Identify which cell holds the provided text, then report its [x, y] central coordinate. 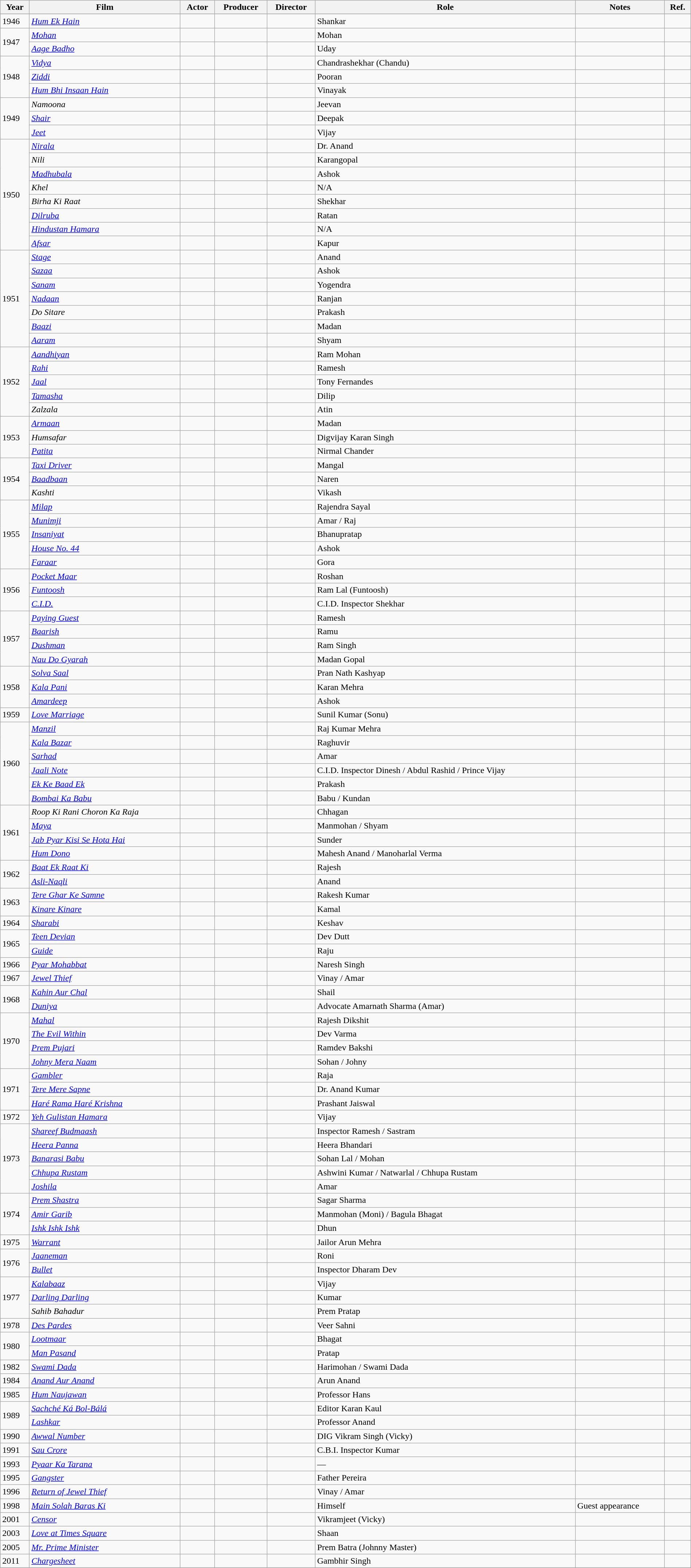
Keshav [445, 923]
Tere Mere Sapne [105, 1089]
Sau Crore [105, 1450]
Ranjan [445, 299]
Shekhar [445, 202]
Dr. Anand [445, 146]
Prem Pujari [105, 1048]
Main Solah Baras Ki [105, 1506]
Raghuvir [445, 742]
Jab Pyar Kisi Se Hota Hai [105, 839]
Dilruba [105, 215]
Raju [445, 951]
Nili [105, 160]
Hum Bhi Insaan Hain [105, 90]
Sagar Sharma [445, 1200]
Baat Ek Raat Ki [105, 867]
Hum Ek Hain [105, 21]
Jeet [105, 132]
Love at Times Square [105, 1533]
1993 [15, 1464]
Prem Batra (Johnny Master) [445, 1547]
Atin [445, 410]
Nirmal Chander [445, 451]
Jeevan [445, 104]
Stage [105, 257]
Rahi [105, 368]
Rakesh Kumar [445, 895]
2005 [15, 1547]
Father Pereira [445, 1478]
Jaal [105, 382]
Raj Kumar Mehra [445, 729]
Do Sitare [105, 312]
Paying Guest [105, 618]
Bombai Ka Babu [105, 798]
Advocate Amarnath Sharma (Amar) [445, 1006]
Dev Dutt [445, 937]
1980 [15, 1346]
Vikramjeet (Vicky) [445, 1520]
C.B.I. Inspector Kumar [445, 1450]
1989 [15, 1415]
Munimji [105, 520]
Baadbaan [105, 479]
Karan Mehra [445, 687]
1970 [15, 1041]
Hum Dono [105, 854]
Lashkar [105, 1422]
Censor [105, 1520]
1954 [15, 479]
1955 [15, 534]
Yeh Gulistan Hamara [105, 1117]
Funtoosh [105, 590]
Man Pasand [105, 1353]
Pooran [445, 77]
Taxi Driver [105, 465]
Year [15, 7]
Nadaan [105, 299]
Kala Pani [105, 687]
1953 [15, 437]
Vinayak [445, 90]
Shyam [445, 340]
Sachché Ká Bol-Bálá [105, 1408]
Pocket Maar [105, 576]
Manmohan / Shyam [445, 826]
Babu / Kundan [445, 798]
1947 [15, 42]
Mahesh Anand / Manoharlal Verma [445, 854]
1973 [15, 1159]
Rajesh [445, 867]
Ram Mohan [445, 354]
Inspector Ramesh / Sastram [445, 1131]
Professor Anand [445, 1422]
1964 [15, 923]
1948 [15, 77]
Roop Ki Rani Choron Ka Raja [105, 812]
1957 [15, 639]
Amar / Raj [445, 520]
Dushman [105, 645]
Kumar [445, 1298]
Zalzala [105, 410]
1972 [15, 1117]
1975 [15, 1242]
Gora [445, 562]
Naren [445, 479]
Chhupa Rustam [105, 1173]
Banarasi Babu [105, 1159]
Patita [105, 451]
Mangal [445, 465]
1978 [15, 1325]
Milap [105, 507]
Kahin Aur Chal [105, 992]
1968 [15, 999]
1965 [15, 944]
Editor Karan Kaul [445, 1408]
1961 [15, 832]
Ramu [445, 632]
— [445, 1464]
Guide [105, 951]
1971 [15, 1089]
Pran Nath Kashyap [445, 673]
Amardeep [105, 701]
Harimohan / Swami Dada [445, 1367]
Haré Rama Haré Krishna [105, 1103]
Sarhad [105, 756]
Kapur [445, 243]
Ram Lal (Funtoosh) [445, 590]
1984 [15, 1381]
Sunder [445, 839]
Deepak [445, 118]
1967 [15, 978]
1958 [15, 687]
Sanam [105, 285]
Roni [445, 1256]
Arun Anand [445, 1381]
Darling Darling [105, 1298]
Return of Jewel Thief [105, 1491]
Vikash [445, 493]
Manmohan (Moni) / Bagula Bhagat [445, 1214]
Madhubala [105, 174]
Warrant [105, 1242]
Khel [105, 188]
Lootmaar [105, 1339]
Kala Bazar [105, 742]
Anand Aur Anand [105, 1381]
Nau Do Gyarah [105, 659]
Chhagan [445, 812]
1949 [15, 118]
C.I.D. Inspector Shekhar [445, 604]
Gangster [105, 1478]
Gambler [105, 1076]
Aandhiyan [105, 354]
Kalabaaz [105, 1283]
Jaaneman [105, 1256]
1951 [15, 299]
House No. 44 [105, 548]
Bhagat [445, 1339]
Prashant Jaiswal [445, 1103]
1991 [15, 1450]
Swami Dada [105, 1367]
Ram Singh [445, 645]
Manzil [105, 729]
Hindustan Hamara [105, 229]
Sohan Lal / Mohan [445, 1159]
Vidya [105, 63]
Bhanupratap [445, 534]
Asli-Naqli [105, 881]
C.I.D. [105, 604]
Shail [445, 992]
Kamal [445, 909]
Veer Sahni [445, 1325]
Mr. Prime Minister [105, 1547]
Ratan [445, 215]
Faraar [105, 562]
Pyar Mohabbat [105, 964]
Armaan [105, 424]
Namoona [105, 104]
Pyaar Ka Tarana [105, 1464]
Jewel Thief [105, 978]
Sunil Kumar (Sonu) [445, 715]
1956 [15, 590]
Guest appearance [620, 1506]
Chargesheet [105, 1561]
1950 [15, 194]
Birha Ki Raat [105, 202]
Sazaa [105, 271]
Afsar [105, 243]
2011 [15, 1561]
Digvijay Karan Singh [445, 437]
Inspector Dharam Dev [445, 1269]
Ref. [678, 7]
Tere Ghar Ke Samne [105, 895]
Joshila [105, 1186]
C.I.D. Inspector Dinesh / Abdul Rashid / Prince Vijay [445, 770]
Professor Hans [445, 1395]
Humsafar [105, 437]
1946 [15, 21]
1996 [15, 1491]
Mahal [105, 1020]
1963 [15, 902]
1962 [15, 874]
Film [105, 7]
Ashwini Kumar / Natwarlal / Chhupa Rustam [445, 1173]
Notes [620, 7]
Tony Fernandes [445, 382]
Solva Saal [105, 673]
Rajendra Sayal [445, 507]
1990 [15, 1436]
Ramdev Bakshi [445, 1048]
Ek Ke Baad Ek [105, 784]
Shareef Budmaash [105, 1131]
Actor [197, 7]
Pratap [445, 1353]
Role [445, 7]
Baazi [105, 326]
Sharabi [105, 923]
1974 [15, 1214]
Love Marriage [105, 715]
1976 [15, 1263]
Dev Varma [445, 1034]
Sohan / Johny [445, 1062]
Amir Garib [105, 1214]
Sahib Bahadur [105, 1311]
1960 [15, 763]
Awwal Number [105, 1436]
2001 [15, 1520]
Jaali Note [105, 770]
Raja [445, 1076]
Yogendra [445, 285]
Maya [105, 826]
Bullet [105, 1269]
1998 [15, 1506]
Shaan [445, 1533]
Hum Naujawan [105, 1395]
Rajesh Dikshit [445, 1020]
1982 [15, 1367]
Johny Mera Naam [105, 1062]
2003 [15, 1533]
Producer [241, 7]
Jailor Arun Mehra [445, 1242]
Gambhir Singh [445, 1561]
Director [291, 7]
Ishk Ishk Ishk [105, 1228]
Dr. Anand Kumar [445, 1089]
Prem Pratap [445, 1311]
Kashti [105, 493]
Tamasha [105, 395]
Duniya [105, 1006]
DIG Vikram Singh (Vicky) [445, 1436]
1952 [15, 382]
Shankar [445, 21]
1995 [15, 1478]
Baarish [105, 632]
Nirala [105, 146]
Heera Bhandari [445, 1145]
Roshan [445, 576]
Karangopal [445, 160]
Prem Shastra [105, 1200]
Aaram [105, 340]
Teen Devian [105, 937]
1977 [15, 1297]
Himself [445, 1506]
Shair [105, 118]
Uday [445, 49]
Ziddi [105, 77]
Dhun [445, 1228]
Des Pardes [105, 1325]
1959 [15, 715]
Insaniyat [105, 534]
Heera Panna [105, 1145]
Naresh Singh [445, 964]
1966 [15, 964]
Aage Badho [105, 49]
The Evil Within [105, 1034]
Dilip [445, 395]
Madan Gopal [445, 659]
Chandrashekhar (Chandu) [445, 63]
Kinare Kinare [105, 909]
1985 [15, 1395]
